Identify which cell holds the provided text, then report its [x, y] central coordinate. 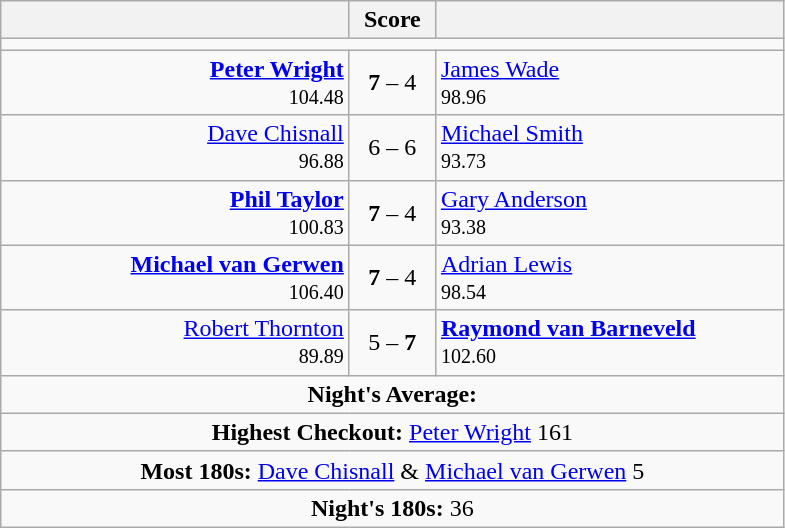
Gary Anderson 93.38 [610, 212]
5 – 7 [392, 342]
Michael Smith 93.73 [610, 148]
Robert Thornton 89.89 [176, 342]
Night's 180s: 36 [392, 508]
Most 180s: Dave Chisnall & Michael van Gerwen 5 [392, 470]
Adrian Lewis 98.54 [610, 278]
Highest Checkout: Peter Wright 161 [392, 432]
Dave Chisnall 96.88 [176, 148]
Phil Taylor 100.83 [176, 212]
6 – 6 [392, 148]
Night's Average: [392, 394]
James Wade 98.96 [610, 82]
Score [392, 20]
Raymond van Barneveld 102.60 [610, 342]
Peter Wright 104.48 [176, 82]
Michael van Gerwen 106.40 [176, 278]
